Provide the (x, y) coordinate of the cell's center where the given text is located.  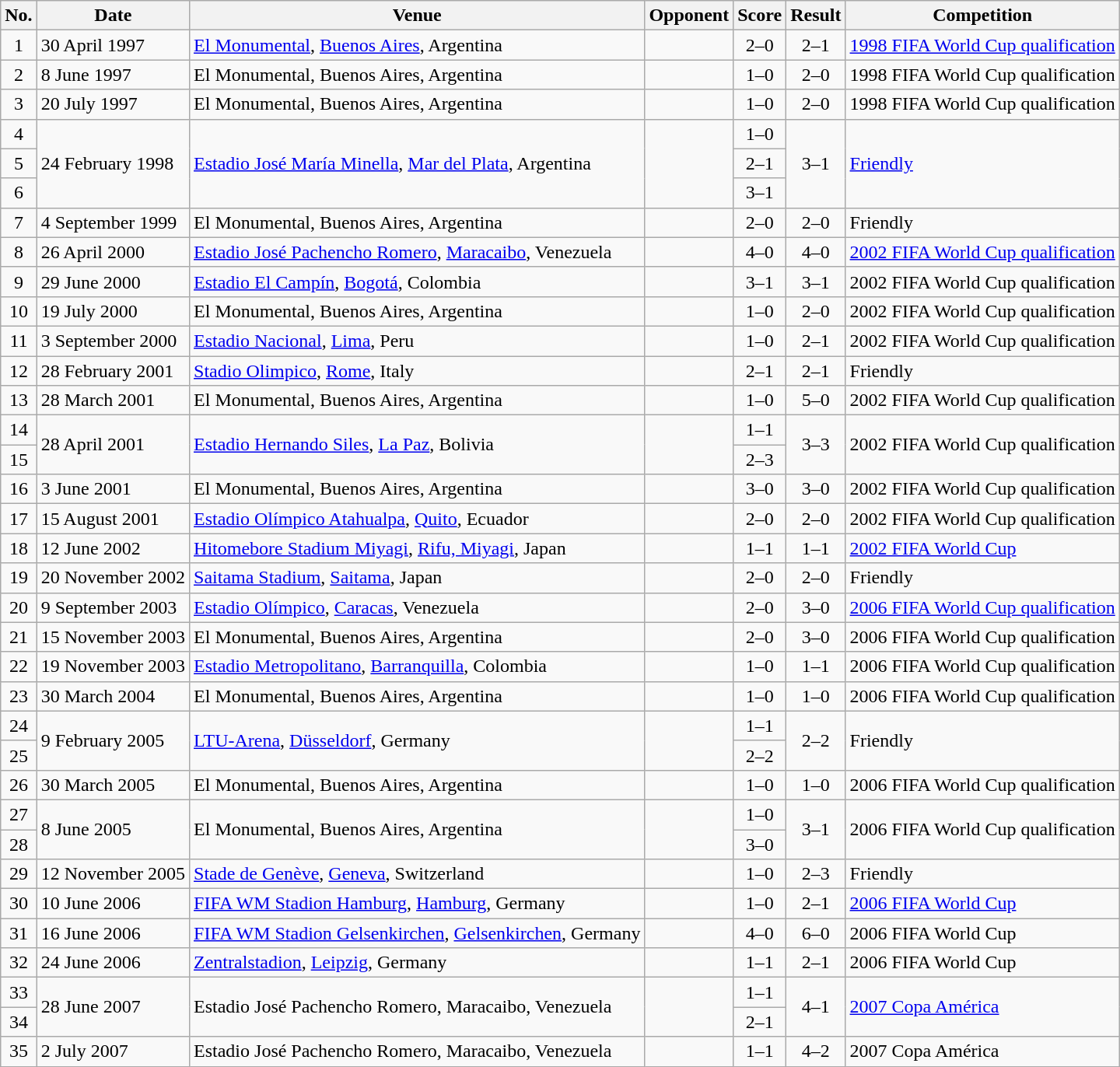
12 November 2005 (113, 874)
23 (19, 696)
28 April 2001 (113, 445)
19 (19, 578)
7 (19, 222)
Estadio Olímpico Atahualpa, Quito, Ecuador (417, 519)
4 (19, 134)
6–0 (816, 933)
15 August 2001 (113, 519)
2 (19, 75)
35 (19, 1051)
28 February 2001 (113, 371)
19 July 2000 (113, 311)
9 February 2005 (113, 740)
5 (19, 163)
Competition (982, 16)
26 April 2000 (113, 252)
20 (19, 607)
FIFA WM Stadion Hamburg, Hamburg, Germany (417, 904)
6 (19, 193)
24 February 1998 (113, 163)
Estadio Metropolitano, Barranquilla, Colombia (417, 666)
30 March 2005 (113, 785)
8 June 1997 (113, 75)
11 (19, 341)
32 (19, 963)
28 (19, 844)
18 (19, 548)
24 (19, 726)
Hitomebore Stadium Miyagi, Rifu, Miyagi, Japan (417, 548)
4–2 (816, 1051)
4 September 1999 (113, 222)
15 November 2003 (113, 637)
Estadio El Campín, Bogotá, Colombia (417, 282)
Estadio José María Minella, Mar del Plata, Argentina (417, 163)
5–0 (816, 401)
16 (19, 489)
30 April 1997 (113, 45)
2 July 2007 (113, 1051)
Zentralstadion, Leipzig, Germany (417, 963)
29 (19, 874)
Stade de Genève, Geneva, Switzerland (417, 874)
30 March 2004 (113, 696)
10 (19, 311)
12 (19, 371)
8 June 2005 (113, 829)
14 (19, 430)
3 (19, 104)
19 November 2003 (113, 666)
Estadio Olímpico, Caracas, Venezuela (417, 607)
Date (113, 16)
4–1 (816, 1007)
12 June 2002 (113, 548)
20 July 1997 (113, 104)
13 (19, 401)
Estadio Hernando Siles, La Paz, Bolivia (417, 445)
1 (19, 45)
34 (19, 1022)
10 June 2006 (113, 904)
9 September 2003 (113, 607)
8 (19, 252)
Opponent (689, 16)
15 (19, 460)
Score (760, 16)
22 (19, 666)
9 (19, 282)
29 June 2000 (113, 282)
31 (19, 933)
3 September 2000 (113, 341)
Stadio Olimpico, Rome, Italy (417, 371)
30 (19, 904)
26 (19, 785)
Saitama Stadium, Saitama, Japan (417, 578)
28 March 2001 (113, 401)
27 (19, 814)
FIFA WM Stadion Gelsenkirchen, Gelsenkirchen, Germany (417, 933)
16 June 2006 (113, 933)
Venue (417, 16)
LTU-Arena, Düsseldorf, Germany (417, 740)
20 November 2002 (113, 578)
3–3 (816, 445)
17 (19, 519)
33 (19, 992)
2002 FIFA World Cup (982, 548)
No. (19, 16)
24 June 2006 (113, 963)
21 (19, 637)
28 June 2007 (113, 1007)
Estadio Nacional, Lima, Peru (417, 341)
25 (19, 755)
3 June 2001 (113, 489)
Result (816, 16)
